Scan for the cell matching the given text and deliver its (X, Y) coordinate at center. 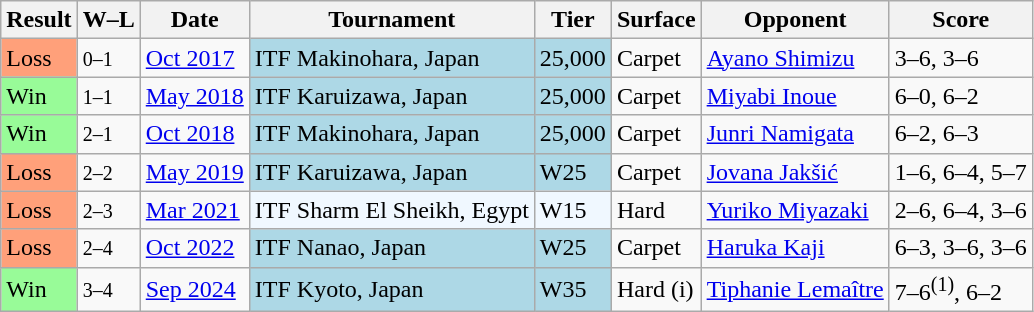
ITF Sharm El Sheikh, Egypt (392, 210)
Date (194, 20)
May 2018 (194, 96)
Tournament (392, 20)
2–1 (108, 134)
Result (39, 20)
Surface (656, 20)
1–6, 6–4, 5–7 (960, 172)
2–4 (108, 248)
Opponent (795, 20)
ITF Kyoto, Japan (392, 290)
Oct 2018 (194, 134)
6–3, 3–6, 3–6 (960, 248)
Hard (656, 210)
6–2, 6–3 (960, 134)
Ayano Shimizu (795, 58)
2–2 (108, 172)
Yuriko Miyazaki (795, 210)
ITF Nanao, Japan (392, 248)
Oct 2017 (194, 58)
Tiphanie Lemaître (795, 290)
Score (960, 20)
6–0, 6–2 (960, 96)
0–1 (108, 58)
May 2019 (194, 172)
2–3 (108, 210)
Junri Namigata (795, 134)
7–6(1), 6–2 (960, 290)
Miyabi Inoue (795, 96)
Hard (i) (656, 290)
Mar 2021 (194, 210)
Sep 2024 (194, 290)
Jovana Jakšić (795, 172)
1–1 (108, 96)
3–4 (108, 290)
2–6, 6–4, 3–6 (960, 210)
Oct 2022 (194, 248)
W35 (572, 290)
Tier (572, 20)
W15 (572, 210)
W–L (108, 20)
3–6, 3–6 (960, 58)
Haruka Kaji (795, 248)
